Locate the cell with the specified text and output its (X, Y) center coordinate. 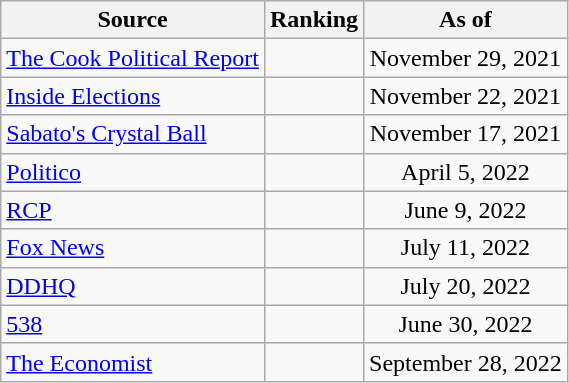
Politico (133, 172)
April 5, 2022 (466, 172)
RCP (133, 210)
538 (133, 324)
September 28, 2022 (466, 362)
November 17, 2021 (466, 134)
Fox News (133, 248)
July 11, 2022 (466, 248)
June 30, 2022 (466, 324)
November 29, 2021 (466, 58)
Source (133, 20)
June 9, 2022 (466, 210)
Inside Elections (133, 96)
Sabato's Crystal Ball (133, 134)
The Cook Political Report (133, 58)
As of (466, 20)
November 22, 2021 (466, 96)
DDHQ (133, 286)
The Economist (133, 362)
July 20, 2022 (466, 286)
Ranking (314, 20)
